Locate the cell with the specified text and output its (x, y) center coordinate. 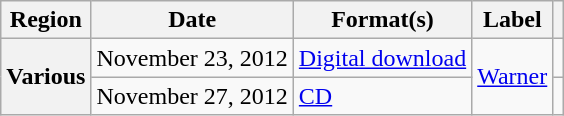
Format(s) (382, 20)
CD (382, 96)
November 23, 2012 (192, 58)
Warner (512, 77)
Various (46, 77)
Label (512, 20)
Date (192, 20)
Digital download (382, 58)
Region (46, 20)
November 27, 2012 (192, 96)
